From the cell containing the given text, extract its center point as [X, Y] coordinate. 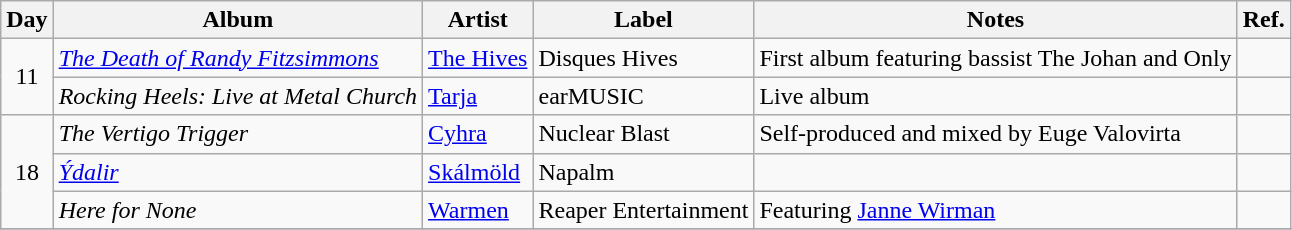
Rocking Heels: Live at Metal Church [238, 96]
Nuclear Blast [644, 134]
earMUSIC [644, 96]
Self-produced and mixed by Euge Valovirta [996, 134]
Napalm [644, 172]
Skálmöld [478, 172]
Reaper Entertainment [644, 210]
First album featuring bassist The Johan and Only [996, 58]
11 [27, 77]
Album [238, 20]
Here for None [238, 210]
Tarja [478, 96]
The Death of Randy Fitzsimmons [238, 58]
Ýdalir [238, 172]
Notes [996, 20]
Day [27, 20]
Ref. [1264, 20]
Cyhra [478, 134]
The Vertigo Trigger [238, 134]
Disques Hives [644, 58]
Featuring Janne Wirman [996, 210]
Live album [996, 96]
18 [27, 172]
Label [644, 20]
The Hives [478, 58]
Artist [478, 20]
Warmen [478, 210]
